Extract the [X, Y] coordinate from the center of the cell holding the provided text.  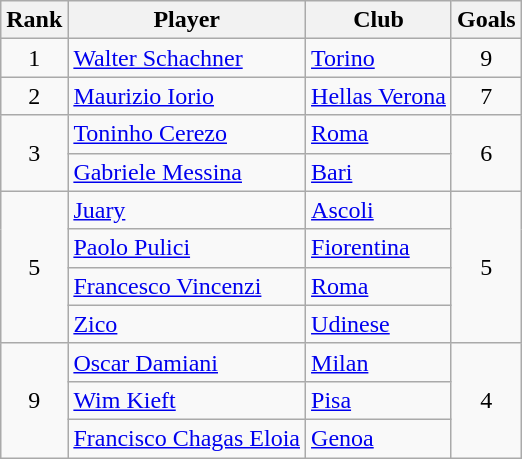
Rank [34, 20]
Oscar Damiani [187, 362]
Ascoli [379, 210]
Wim Kieft [187, 400]
Hellas Verona [379, 96]
Torino [379, 58]
7 [486, 96]
Udinese [379, 324]
Francisco Chagas Eloia [187, 438]
Player [187, 20]
Pisa [379, 400]
Juary [187, 210]
Paolo Pulici [187, 248]
3 [34, 153]
Goals [486, 20]
Maurizio Iorio [187, 96]
Fiorentina [379, 248]
1 [34, 58]
Francesco Vincenzi [187, 286]
4 [486, 400]
Walter Schachner [187, 58]
Zico [187, 324]
Milan [379, 362]
2 [34, 96]
Club [379, 20]
Bari [379, 172]
Toninho Cerezo [187, 134]
Gabriele Messina [187, 172]
Genoa [379, 438]
6 [486, 153]
